Pinpoint the cell where the given text exists, returning its (x, y) midpoint coordinate. 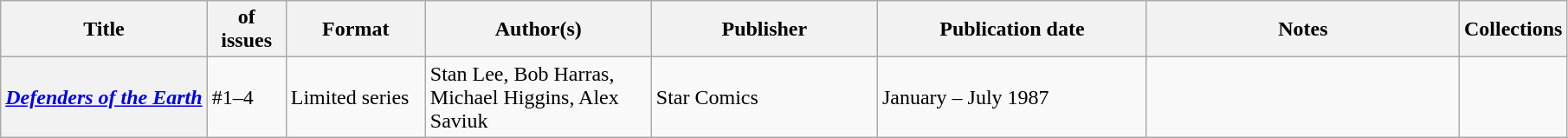
Title (104, 30)
Collections (1513, 30)
Author(s) (539, 30)
Star Comics (764, 97)
January – July 1987 (1011, 97)
Notes (1302, 30)
#1–4 (246, 97)
Stan Lee, Bob Harras, Michael Higgins, Alex Saviuk (539, 97)
of issues (246, 30)
Publication date (1011, 30)
Format (355, 30)
Limited series (355, 97)
Publisher (764, 30)
Defenders of the Earth (104, 97)
